Search for the cell housing the specified text and yield its (x, y) center coordinate. 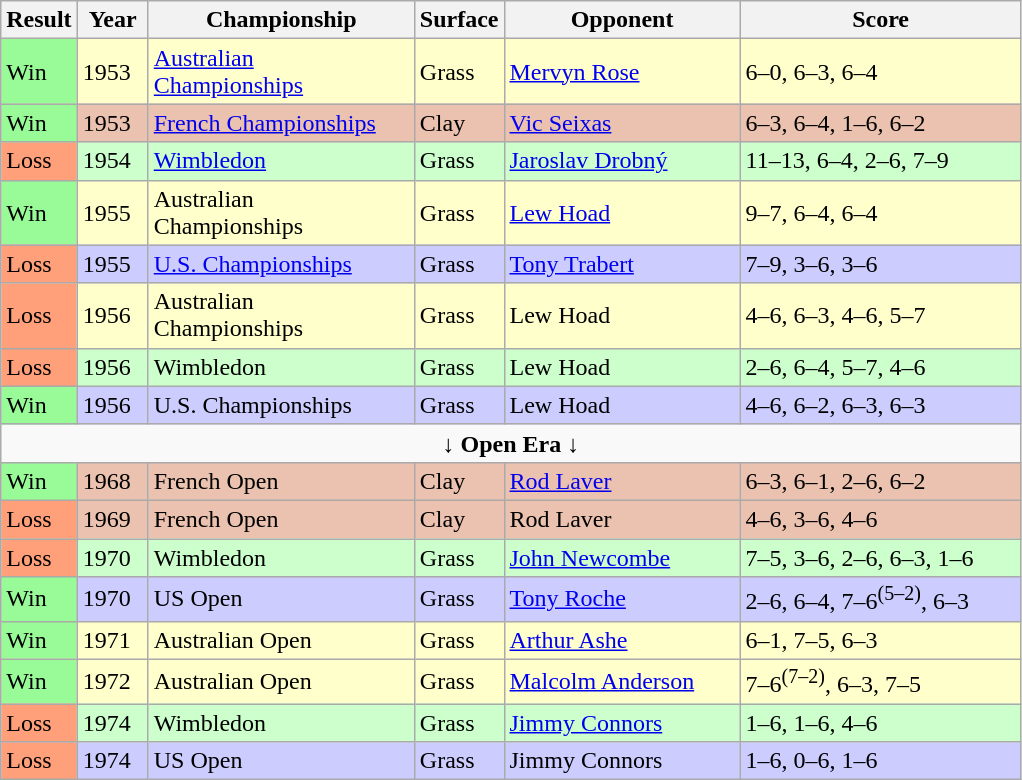
French Championships (281, 123)
1971 (112, 640)
1954 (112, 161)
4–6, 6–2, 6–3, 6–3 (880, 405)
Year (112, 20)
6–3, 6–1, 2–6, 6–2 (880, 481)
Score (880, 20)
4–6, 6–3, 4–6, 5–7 (880, 316)
Malcolm Anderson (622, 682)
Vic Seixas (622, 123)
1968 (112, 481)
7–6(7–2), 6–3, 7–5 (880, 682)
1–6, 0–6, 1–6 (880, 761)
Tony Roche (622, 600)
Surface (459, 20)
1–6, 1–6, 4–6 (880, 723)
6–0, 6–3, 6–4 (880, 72)
Opponent (622, 20)
↓ Open Era ↓ (511, 443)
2–6, 6–4, 5–7, 4–6 (880, 367)
Tony Trabert (622, 264)
Mervyn Rose (622, 72)
John Newcombe (622, 557)
Jaroslav Drobný (622, 161)
11–13, 6–4, 2–6, 7–9 (880, 161)
Result (39, 20)
6–3, 6–4, 1–6, 6–2 (880, 123)
Arthur Ashe (622, 640)
9–7, 6–4, 6–4 (880, 212)
7–9, 3–6, 3–6 (880, 264)
2–6, 6–4, 7–6(5–2), 6–3 (880, 600)
1969 (112, 519)
7–5, 3–6, 2–6, 6–3, 1–6 (880, 557)
Championship (281, 20)
1972 (112, 682)
4–6, 3–6, 4–6 (880, 519)
6–1, 7–5, 6–3 (880, 640)
